Locate the cell with the specified text and output its [x, y] center coordinate. 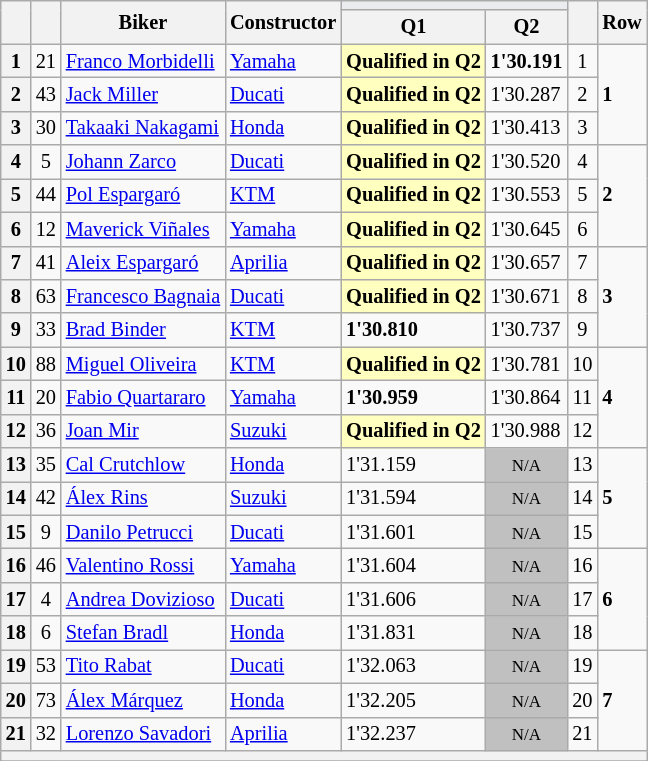
Brad Binder [143, 330]
1'30.645 [527, 229]
Tito Rabat [143, 666]
1'30.191 [527, 61]
46 [46, 565]
Álex Rins [143, 498]
1'30.671 [527, 296]
Jack Miller [143, 94]
Franco Morbidelli [143, 61]
1'32.063 [413, 666]
36 [46, 431]
1'30.988 [527, 431]
Danilo Petrucci [143, 532]
1'30.959 [413, 397]
Johann Zarco [143, 162]
35 [46, 465]
1'30.810 [413, 330]
1'31.604 [413, 565]
43 [46, 94]
Maverick Viñales [143, 229]
Constructor [283, 22]
1'30.737 [527, 330]
Andrea Dovizioso [143, 599]
1'31.594 [413, 498]
Row [622, 22]
Fabio Quartararo [143, 397]
Takaaki Nakagami [143, 128]
Cal Crutchlow [143, 465]
1'30.657 [527, 263]
41 [46, 263]
Aleix Espargaró [143, 263]
1'31.601 [413, 532]
33 [46, 330]
1'31.159 [413, 465]
1'30.864 [527, 397]
30 [46, 128]
Stefan Bradl [143, 633]
1'32.205 [413, 700]
32 [46, 734]
1'31.606 [413, 599]
63 [46, 296]
88 [46, 364]
1'32.237 [413, 734]
1'30.553 [527, 195]
73 [46, 700]
Valentino Rossi [143, 565]
Miguel Oliveira [143, 364]
Joan Mir [143, 431]
Q1 [413, 27]
1'31.831 [413, 633]
1'30.287 [527, 94]
Q2 [527, 27]
44 [46, 195]
1'30.413 [527, 128]
53 [46, 666]
42 [46, 498]
Biker [143, 22]
Francesco Bagnaia [143, 296]
Pol Espargaró [143, 195]
Álex Márquez [143, 700]
Lorenzo Savadori [143, 734]
1'30.781 [527, 364]
1'30.520 [527, 162]
